Determine the (X, Y) coordinate at the center of the cell enclosing the given text.  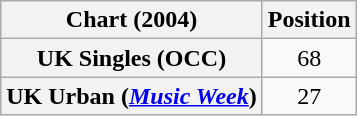
27 (309, 96)
Chart (2004) (132, 20)
68 (309, 58)
UK Singles (OCC) (132, 58)
Position (309, 20)
UK Urban (Music Week) (132, 96)
